Identify which cell holds the provided text, then report its [x, y] central coordinate. 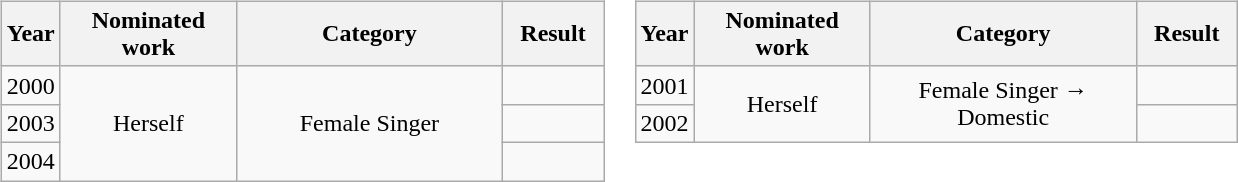
2002 [664, 123]
2000 [30, 85]
Female Singer → Domestic [1003, 104]
Female Singer [369, 123]
2003 [30, 123]
2004 [30, 161]
2001 [664, 85]
